Return the (X, Y) coordinate for the center point of the cell that contains the specified text.  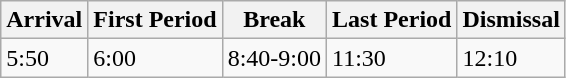
8:40-9:00 (274, 58)
5:50 (44, 58)
6:00 (155, 58)
12:10 (511, 58)
Dismissal (511, 20)
Last Period (392, 20)
11:30 (392, 58)
Arrival (44, 20)
Break (274, 20)
First Period (155, 20)
